Identify which cell holds the provided text, then report its (x, y) central coordinate. 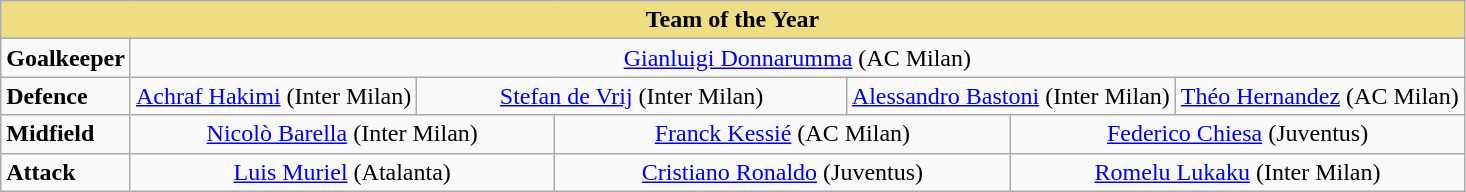
Nicolò Barella (Inter Milan) (342, 134)
Franck Kessié (AC Milan) (782, 134)
Stefan de Vrij (Inter Milan) (632, 96)
Federico Chiesa (Juventus) (1238, 134)
Romelu Lukaku (Inter Milan) (1238, 172)
Defence (66, 96)
Gianluigi Donnarumma (AC Milan) (797, 58)
Midfield (66, 134)
Attack (66, 172)
Luis Muriel (Atalanta) (342, 172)
Goalkeeper (66, 58)
Achraf Hakimi (Inter Milan) (273, 96)
Cristiano Ronaldo (Juventus) (782, 172)
Alessandro Bastoni (Inter Milan) (1010, 96)
Team of the Year (733, 20)
Théo Hernandez (AC Milan) (1320, 96)
